Provide the (X, Y) coordinate of the cell's center where the given text is located.  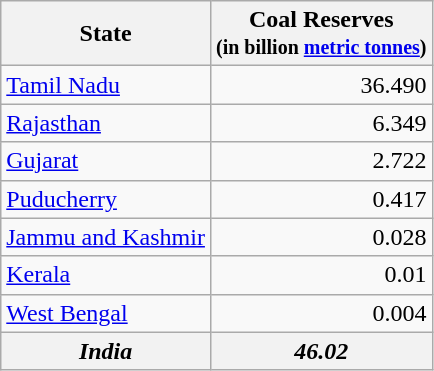
2.722 (321, 161)
36.490 (321, 85)
Rajasthan (106, 123)
Kerala (106, 275)
State (106, 34)
India (106, 351)
0.01 (321, 275)
6.349 (321, 123)
0.004 (321, 313)
Puducherry (106, 199)
0.417 (321, 199)
Jammu and Kashmir (106, 237)
0.028 (321, 237)
Coal Reserves(in billion metric tonnes) (321, 34)
Tamil Nadu (106, 85)
46.02 (321, 351)
West Bengal (106, 313)
Gujarat (106, 161)
